Identify which cell holds the provided text, then report its (X, Y) central coordinate. 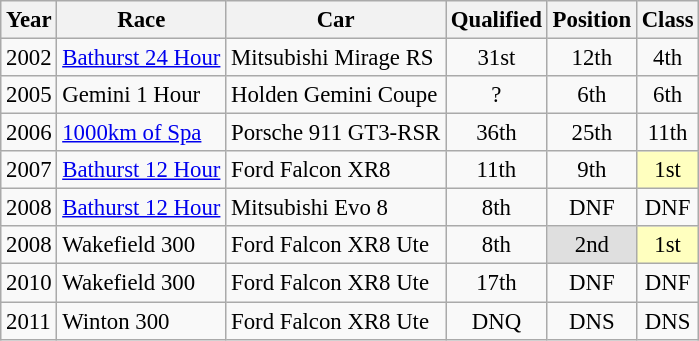
2007 (29, 170)
12th (592, 58)
2011 (29, 321)
2010 (29, 283)
? (497, 95)
Holden Gemini Coupe (336, 95)
Class (668, 20)
2005 (29, 95)
Qualified (497, 20)
Bathurst 24 Hour (142, 58)
25th (592, 133)
Winton 300 (142, 321)
Gemini 1 Hour (142, 95)
1000km of Spa (142, 133)
Position (592, 20)
Ford Falcon XR8 (336, 170)
Mitsubishi Evo 8 (336, 208)
2006 (29, 133)
DNQ (497, 321)
Car (336, 20)
9th (592, 170)
Race (142, 20)
31st (497, 58)
Porsche 911 GT3-RSR (336, 133)
17th (497, 283)
4th (668, 58)
Year (29, 20)
2002 (29, 58)
36th (497, 133)
2nd (592, 245)
Mitsubishi Mirage RS (336, 58)
